Detect which cell encompasses the target text, then output its [X, Y] center coordinate. 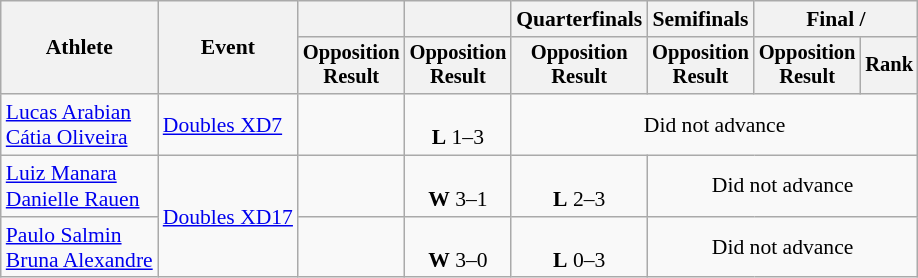
Luiz ManaraDanielle Rauen [80, 186]
Doubles XD17 [228, 217]
Semifinals [700, 19]
L 0–3 [579, 248]
W 3–1 [458, 186]
L 2–3 [579, 186]
Doubles XD7 [228, 124]
Event [228, 48]
Rank [889, 66]
Final / [836, 19]
L 1–3 [458, 124]
Lucas ArabianCátia Oliveira [80, 124]
Quarterfinals [579, 19]
W 3–0 [458, 248]
Athlete [80, 48]
Paulo SalminBruna Alexandre [80, 248]
